From the cell containing the given text, extract its center point as (x, y) coordinate. 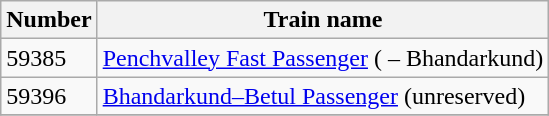
59385 (49, 58)
59396 (49, 96)
Bhandarkund–Betul Passenger (unreserved) (323, 96)
Train name (323, 20)
Penchvalley Fast Passenger ( – Bhandarkund) (323, 58)
Number (49, 20)
